Determine the [X, Y] coordinate at the center of the cell enclosing the given text.  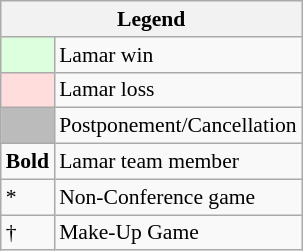
Lamar win [178, 55]
Bold [28, 162]
* [28, 197]
Non-Conference game [178, 197]
Postponement/Cancellation [178, 126]
Make-Up Game [178, 233]
Legend [152, 19]
† [28, 233]
Lamar loss [178, 90]
Lamar team member [178, 162]
